Extract the (x, y) coordinate from the center of the cell holding the provided text.  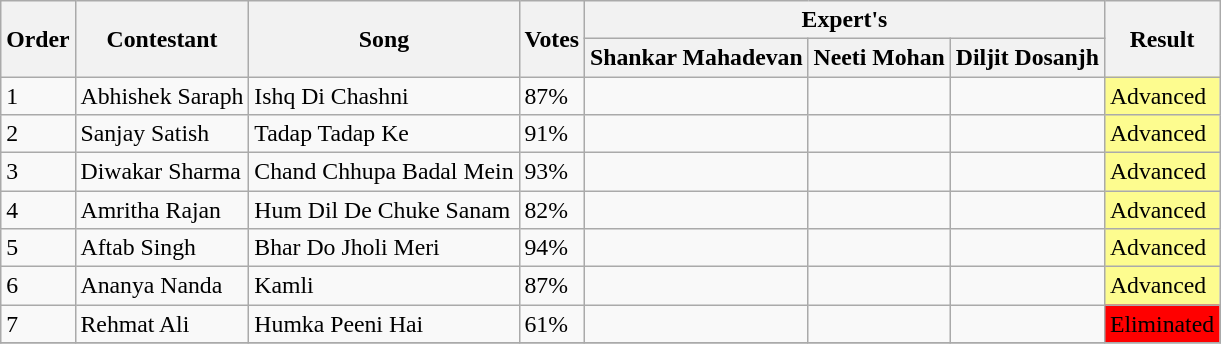
3 (38, 171)
61% (552, 323)
82% (552, 209)
93% (552, 171)
Chand Chhupa Badal Mein (384, 171)
Diwakar Sharma (162, 171)
Votes (552, 39)
Ananya Nanda (162, 285)
Amritha Rajan (162, 209)
7 (38, 323)
5 (38, 247)
Shankar Mahadevan (697, 58)
Ishq Di Chashni (384, 96)
94% (552, 247)
Sanjay Satish (162, 133)
2 (38, 133)
Order (38, 39)
Expert's (845, 20)
91% (552, 133)
Humka Peeni Hai (384, 323)
Abhishek Saraph (162, 96)
Song (384, 39)
Contestant (162, 39)
Hum Dil De Chuke Sanam (384, 209)
Diljit Dosanjh (1027, 58)
4 (38, 209)
Neeti Mohan (879, 58)
1 (38, 96)
Result (1162, 39)
Aftab Singh (162, 247)
Bhar Do Jholi Meri (384, 247)
Kamli (384, 285)
Rehmat Ali (162, 323)
Tadap Tadap Ke (384, 133)
6 (38, 285)
Eliminated (1162, 323)
